Output the (x, y) coordinate of the center of the cell containing the given text.  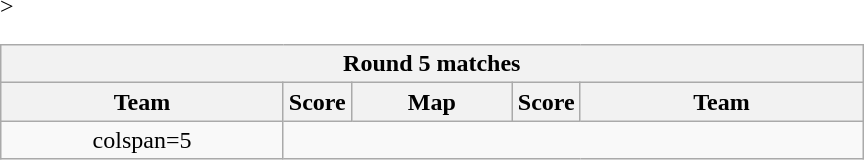
Round 5 matches (432, 64)
Map (432, 102)
colspan=5 (142, 140)
